Determine the (x, y) coordinate at the center of the cell enclosing the given text.  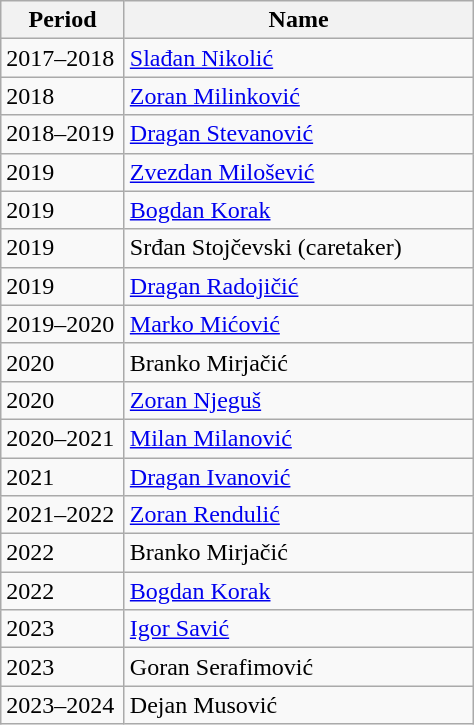
Goran Serafimović (298, 667)
Dragan Stevanović (298, 134)
Name (298, 20)
2019–2020 (63, 324)
Period (63, 20)
Dejan Musović (298, 705)
Zvezdan Milošević (298, 172)
Milan Milanović (298, 438)
Marko Mićović (298, 324)
2020–2021 (63, 438)
2018 (63, 96)
2018–2019 (63, 134)
Dragan Radojičić (298, 286)
Slađan Nikolić (298, 58)
Srđan Stojčevski (caretaker) (298, 248)
2021 (63, 477)
Dragan Ivanović (298, 477)
Zoran Njeguš (298, 400)
2021–2022 (63, 515)
Zoran Rendulić (298, 515)
2023–2024 (63, 705)
2017–2018 (63, 58)
Igor Savić (298, 629)
Zoran Milinković (298, 96)
